Return the (x, y) coordinate for the center point of the cell that contains the specified text.  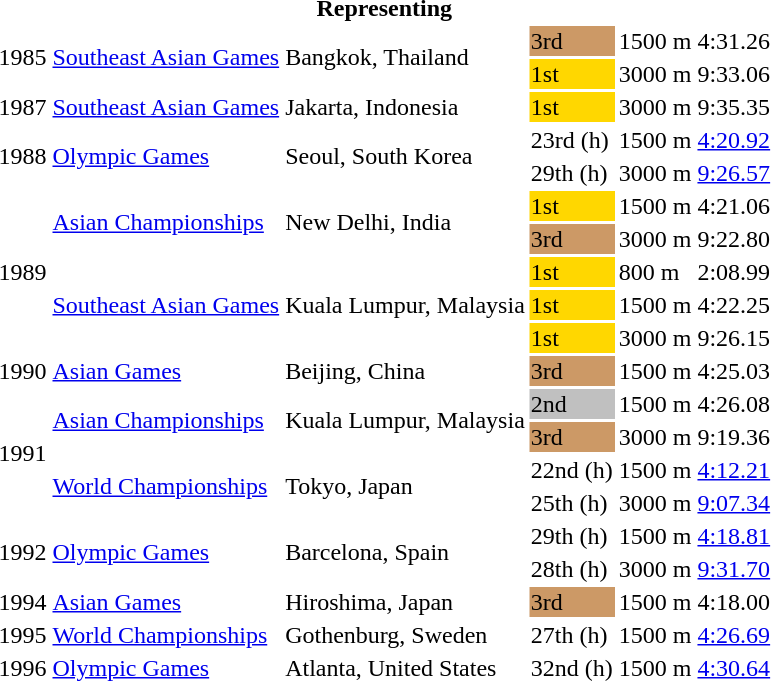
Seoul, South Korea (406, 156)
2nd (572, 404)
Bangkok, Thailand (406, 58)
22nd (h) (572, 470)
Hiroshima, Japan (406, 602)
New Delhi, India (406, 222)
25th (h) (572, 503)
Jakarta, Indonesia (406, 107)
28th (h) (572, 569)
Tokyo, Japan (406, 486)
Gothenburg, Sweden (406, 635)
Beijing, China (406, 371)
23rd (h) (572, 140)
Barcelona, Spain (406, 552)
800 m (655, 272)
27th (h) (572, 635)
